Extract the (x, y) coordinate from the center of the cell holding the provided text.  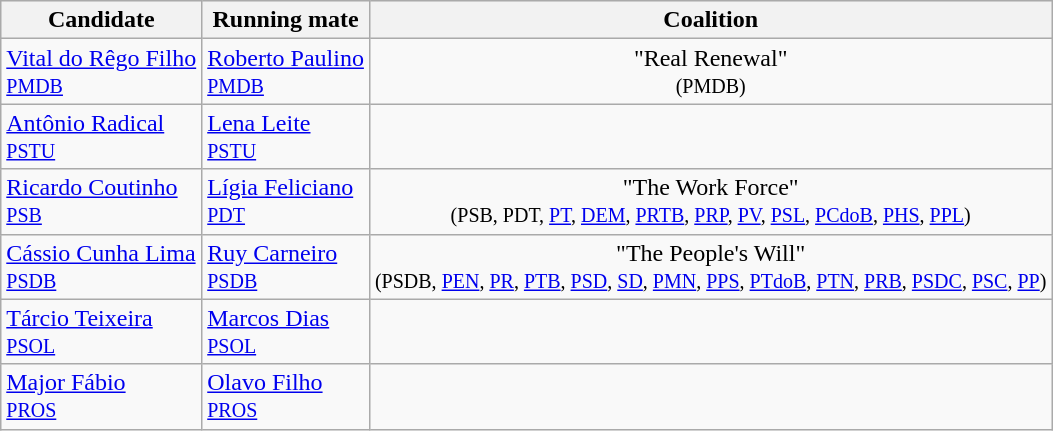
Cássio Cunha LimaPSDB (102, 266)
Vital do Rêgo FilhoPMDB (102, 72)
Ricardo CoutinhoPSB (102, 202)
Lena LeitePSTU (286, 136)
Major FábioPROS (102, 396)
"The People's Will"(PSDB, PEN, PR, PTB, PSD, SD, PMN, PPS, PTdoB, PTN, PRB, PSDC, PSC, PP) (710, 266)
Candidate (102, 20)
Tárcio TeixeiraPSOL (102, 332)
Lígia FelicianoPDT (286, 202)
Running mate (286, 20)
Olavo FilhoPROS (286, 396)
Roberto PaulinoPMDB (286, 72)
Coalition (710, 20)
Marcos DiasPSOL (286, 332)
Ruy CarneiroPSDB (286, 266)
"The Work Force"(PSB, PDT, PT, DEM, PRTB, PRP, PV, PSL, PCdoB, PHS, PPL) (710, 202)
Antônio RadicalPSTU (102, 136)
"Real Renewal"(PMDB) (710, 72)
